Find where the given text appears and provide that cell's center as (x, y) coordinate. 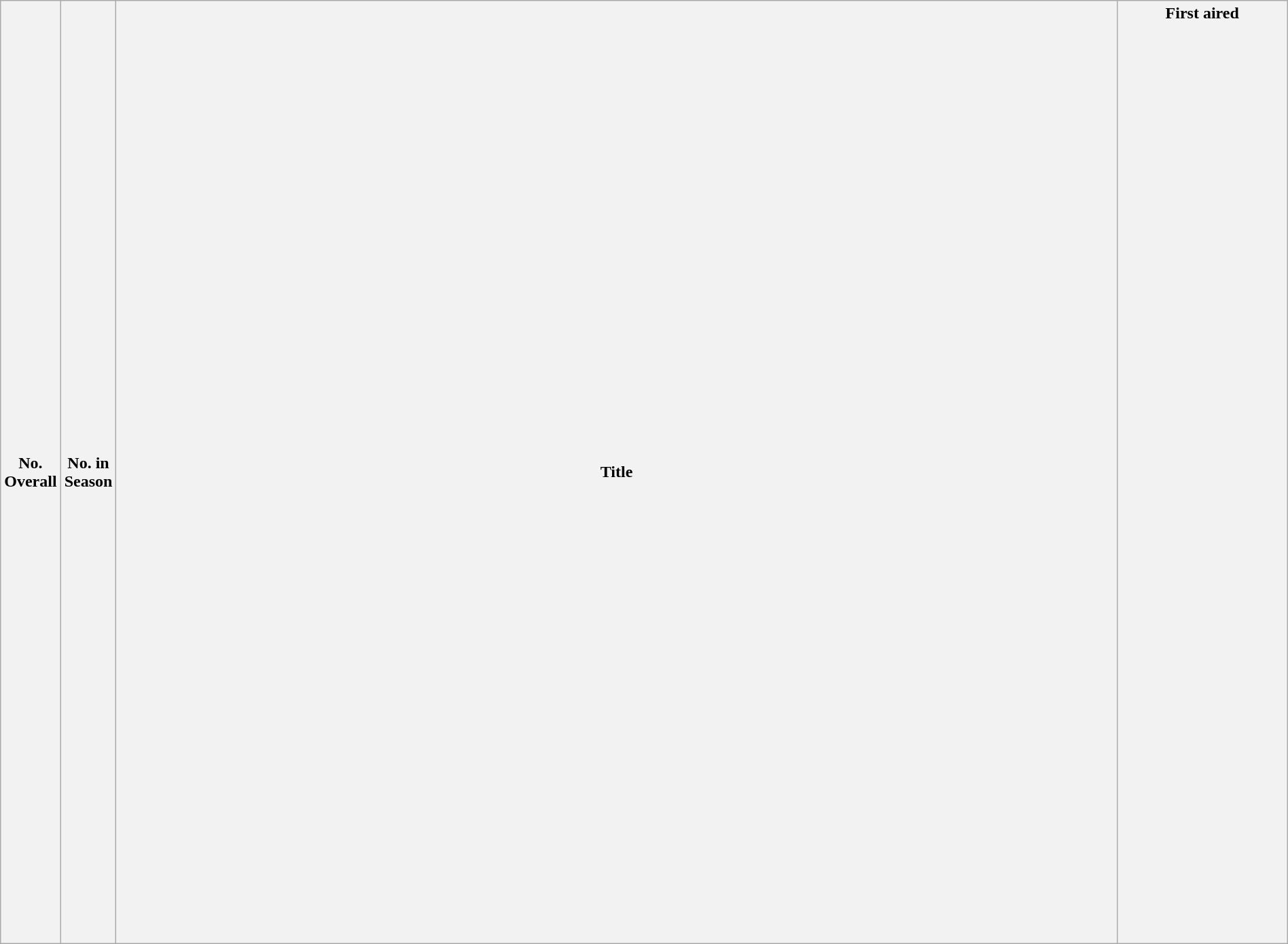
Title (617, 472)
First aired (1202, 472)
No. Overall (31, 472)
No. in Season (88, 472)
